Return the [x, y] coordinate for the center point of the cell that contains the specified text.  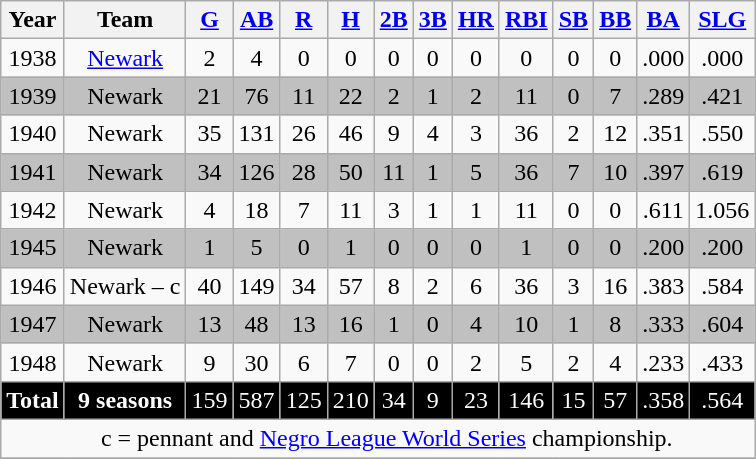
Total [33, 400]
125 [304, 400]
.421 [722, 96]
.383 [664, 286]
23 [476, 400]
.351 [664, 134]
Year [33, 20]
.604 [722, 324]
1947 [33, 324]
2B [394, 20]
76 [256, 96]
.333 [664, 324]
BA [664, 20]
131 [256, 134]
.550 [722, 134]
26 [304, 134]
BB [616, 20]
.358 [664, 400]
46 [350, 134]
Team [125, 20]
.233 [664, 362]
22 [350, 96]
587 [256, 400]
48 [256, 324]
18 [256, 210]
28 [304, 172]
30 [256, 362]
1.056 [722, 210]
SLG [722, 20]
.564 [722, 400]
.397 [664, 172]
HR [476, 20]
1938 [33, 58]
.611 [664, 210]
1948 [33, 362]
1939 [33, 96]
SB [573, 20]
1941 [33, 172]
40 [210, 286]
1942 [33, 210]
c = pennant and Negro League World Series championship. [378, 438]
R [304, 20]
9 seasons [125, 400]
3B [432, 20]
21 [210, 96]
1946 [33, 286]
H [350, 20]
Newark – c [125, 286]
159 [210, 400]
.584 [722, 286]
149 [256, 286]
.433 [722, 362]
G [210, 20]
210 [350, 400]
50 [350, 172]
RBI [526, 20]
.619 [722, 172]
1940 [33, 134]
12 [616, 134]
126 [256, 172]
146 [526, 400]
35 [210, 134]
1945 [33, 248]
AB [256, 20]
15 [573, 400]
.289 [664, 96]
